Locate the cell with the specified text and output its (x, y) center coordinate. 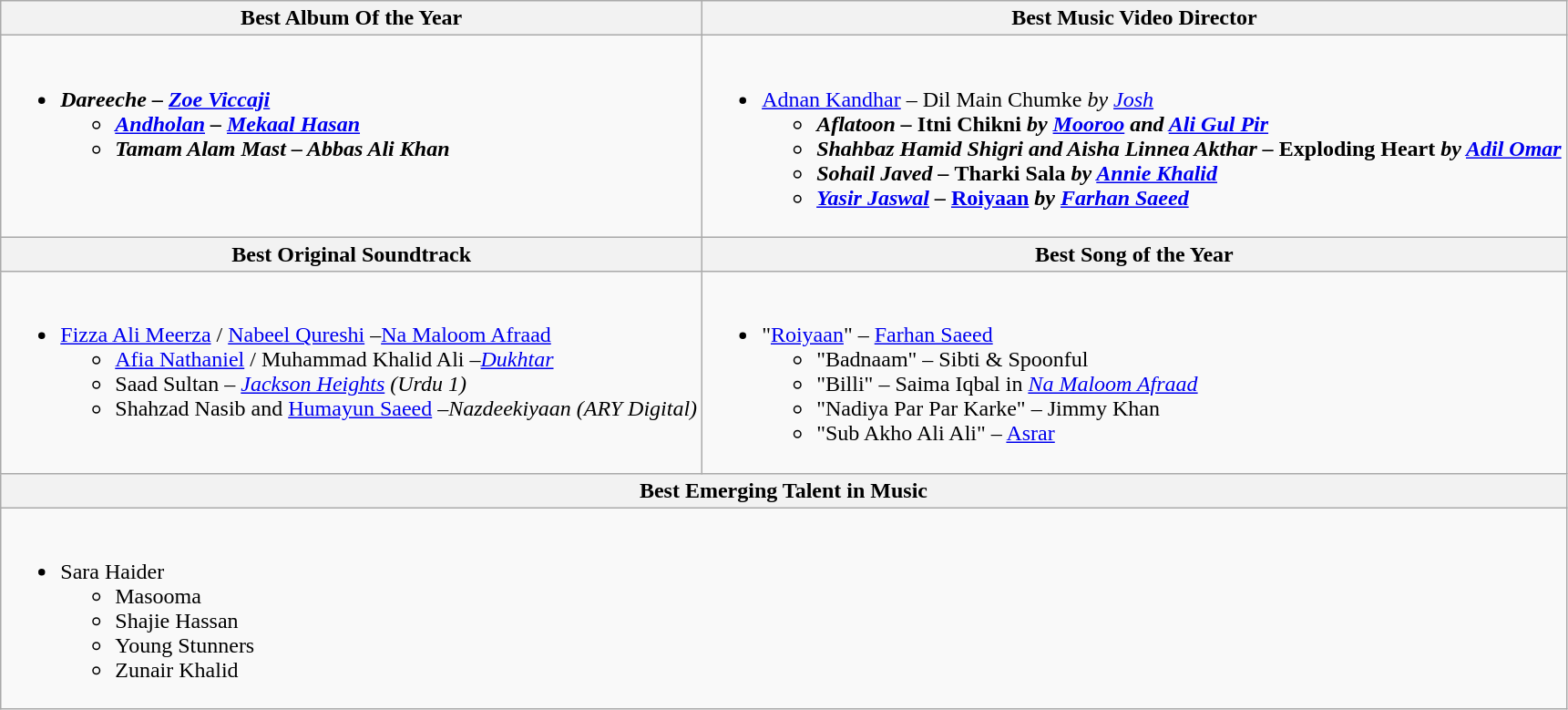
Best Album Of the Year (352, 18)
Sara HaiderMasoomaShajie HassanYoung StunnersZunair Khalid (784, 609)
Best Song of the Year (1135, 254)
Best Emerging Talent in Music (784, 490)
Best Original Soundtrack (352, 254)
Best Music Video Director (1135, 18)
Dareeche – Zoe ViccajiAndholan – Mekaal HasanTamam Alam Mast – Abbas Ali Khan (352, 137)
